Scan for the cell matching the given text and deliver its (X, Y) coordinate at center. 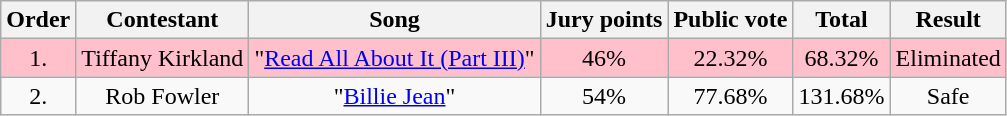
Total (842, 20)
46% (604, 58)
Song (394, 20)
131.68% (842, 96)
77.68% (730, 96)
Public vote (730, 20)
"Billie Jean" (394, 96)
68.32% (842, 58)
Rob Fowler (162, 96)
Jury points (604, 20)
Safe (948, 96)
Contestant (162, 20)
54% (604, 96)
2. (38, 96)
22.32% (730, 58)
"Read All About It (Part III)" (394, 58)
Eliminated (948, 58)
1. (38, 58)
Order (38, 20)
Tiffany Kirkland (162, 58)
Result (948, 20)
